Capture the cell that displays the provided text and extract its [x, y] central coordinate. 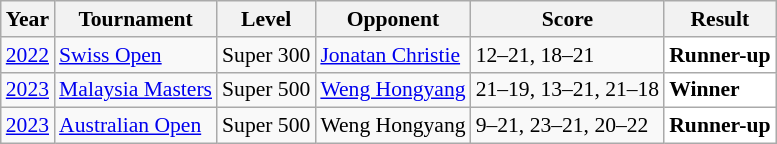
Australian Open [136, 126]
21–19, 13–21, 21–18 [568, 90]
Winner [720, 90]
Tournament [136, 19]
Year [28, 19]
Swiss Open [136, 55]
Malaysia Masters [136, 90]
Jonatan Christie [392, 55]
Super 300 [266, 55]
9–21, 23–21, 20–22 [568, 126]
Result [720, 19]
Score [568, 19]
12–21, 18–21 [568, 55]
Opponent [392, 19]
Level [266, 19]
2022 [28, 55]
